Return the (x, y) coordinate for the center point of the cell that contains the specified text.  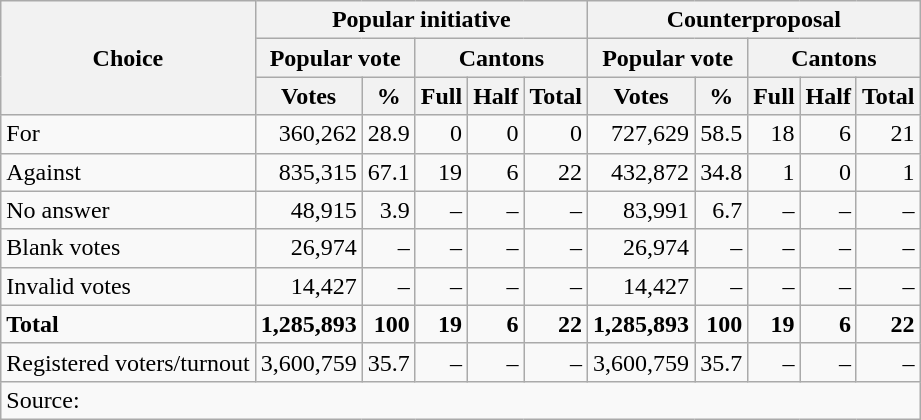
28.9 (388, 134)
360,262 (308, 134)
835,315 (308, 172)
67.1 (388, 172)
For (128, 134)
Counterproposal (754, 20)
18 (774, 134)
Source: (460, 400)
48,915 (308, 210)
83,991 (642, 210)
727,629 (642, 134)
Choice (128, 58)
No answer (128, 210)
34.8 (722, 172)
3.9 (388, 210)
432,872 (642, 172)
Invalid votes (128, 286)
6.7 (722, 210)
Popular initiative (421, 20)
Registered voters/turnout (128, 362)
Against (128, 172)
58.5 (722, 134)
Blank votes (128, 248)
21 (888, 134)
